Detect which cell encompasses the target text, then output its [x, y] center coordinate. 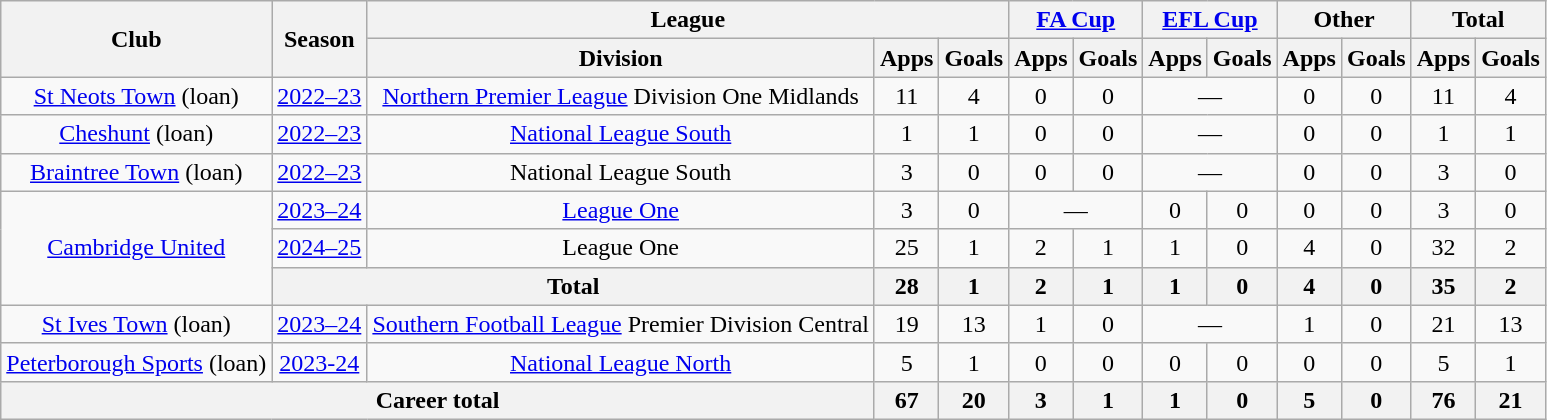
Other [1344, 20]
Cambridge United [136, 248]
Peterborough Sports (loan) [136, 362]
Division [621, 58]
St Neots Town (loan) [136, 96]
Season [320, 39]
Braintree Town (loan) [136, 172]
Club [136, 39]
2023-24 [320, 362]
St Ives Town (loan) [136, 324]
Career total [438, 400]
2024–25 [320, 248]
19 [906, 324]
EFL Cup [1210, 20]
35 [1443, 286]
28 [906, 286]
Cheshunt (loan) [136, 134]
FA Cup [1076, 20]
76 [1443, 400]
25 [906, 248]
Northern Premier League Division One Midlands [621, 96]
League [688, 20]
Southern Football League Premier Division Central [621, 324]
National League North [621, 362]
20 [974, 400]
32 [1443, 248]
67 [906, 400]
